Identify which cell holds the provided text, then report its [X, Y] central coordinate. 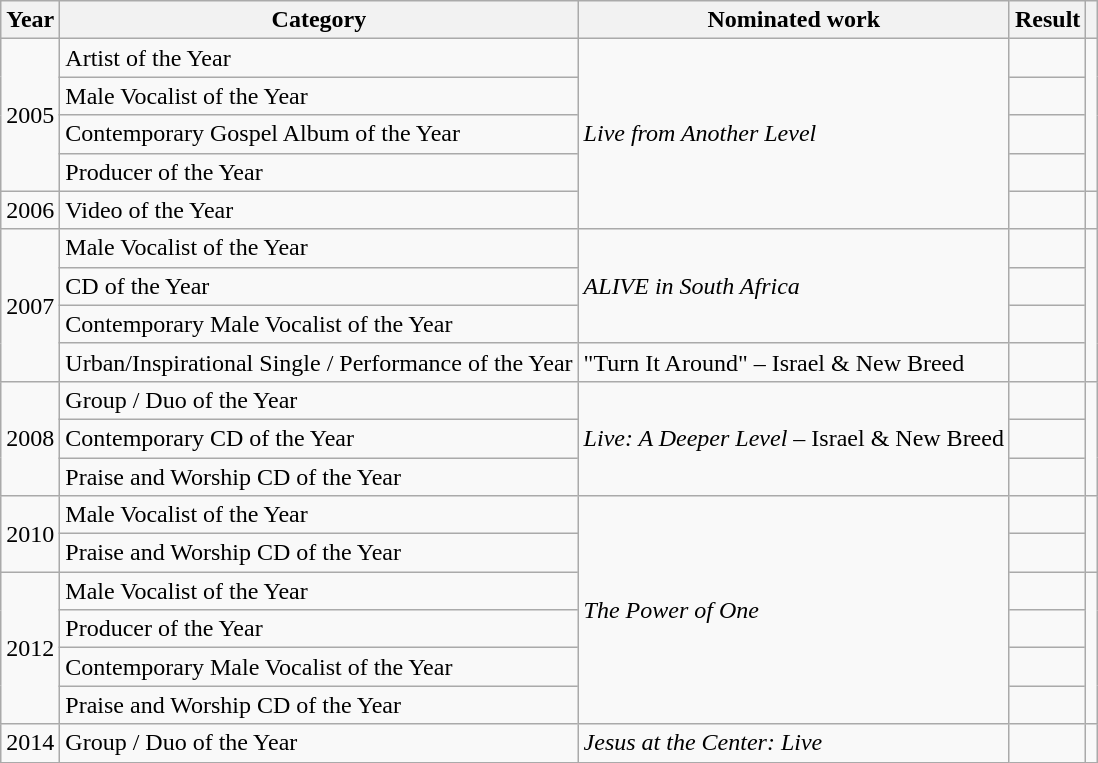
The Power of One [794, 610]
Year [30, 20]
ALIVE in South Africa [794, 286]
2007 [30, 305]
2005 [30, 115]
2014 [30, 743]
CD of the Year [319, 286]
Result [1047, 20]
Video of the Year [319, 210]
Nominated work [794, 20]
Live: A Deeper Level – Israel & New Breed [794, 438]
Jesus at the Center: Live [794, 743]
Contemporary Gospel Album of the Year [319, 134]
Category [319, 20]
Live from Another Level [794, 134]
Contemporary CD of the Year [319, 438]
Artist of the Year [319, 58]
Urban/Inspirational Single / Performance of the Year [319, 362]
2006 [30, 210]
2012 [30, 648]
2010 [30, 534]
2008 [30, 438]
"Turn It Around" – Israel & New Breed [794, 362]
